From the cell containing the given text, extract its center point as [X, Y] coordinate. 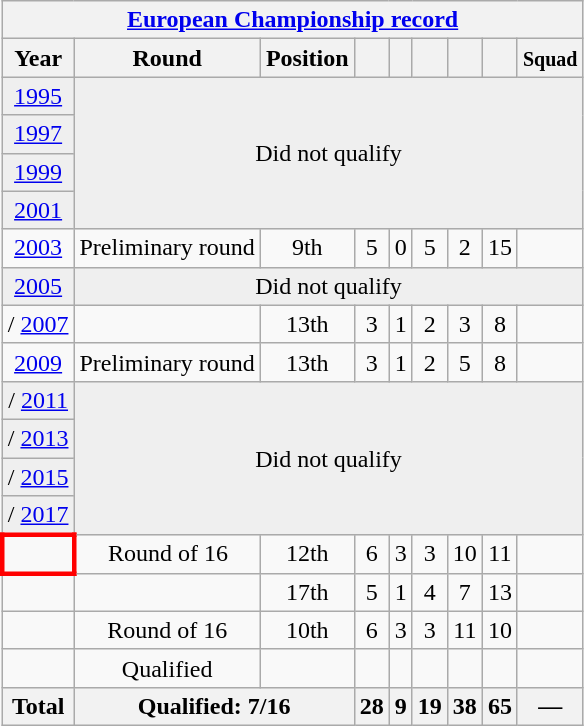
17th [307, 592]
1995 [38, 96]
/ 2015 [38, 477]
/ 2011 [38, 400]
2001 [38, 210]
2003 [38, 248]
European Championship record [292, 20]
12th [307, 554]
4 [430, 592]
13 [500, 592]
Total [38, 706]
Qualified [167, 668]
2009 [38, 362]
/ 2007 [38, 324]
Year [38, 58]
9th [307, 248]
10th [307, 630]
Qualified: 7/16 [214, 706]
28 [372, 706]
7 [464, 592]
0 [400, 248]
Round [167, 58]
19 [430, 706]
15 [500, 248]
1997 [38, 134]
Squad [550, 58]
/ 2013 [38, 438]
/ 2017 [38, 516]
1999 [38, 172]
65 [500, 706]
38 [464, 706]
Position [307, 58]
— [550, 706]
2005 [38, 286]
9 [400, 706]
